Search for the cell housing the specified text and yield its (x, y) center coordinate. 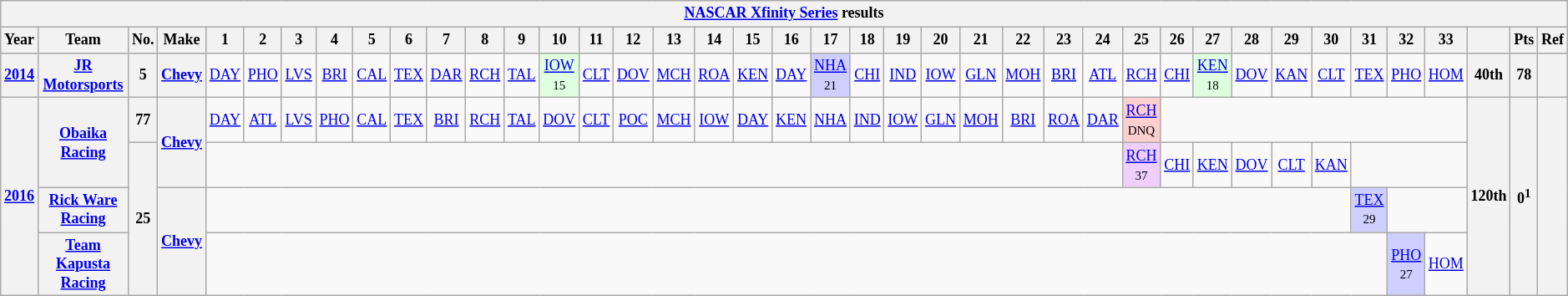
18 (867, 40)
30 (1331, 40)
NHA (831, 120)
Team (83, 40)
10 (559, 40)
Pts (1525, 40)
7 (446, 40)
78 (1525, 75)
01 (1525, 197)
29 (1292, 40)
2014 (20, 75)
13 (674, 40)
77 (144, 120)
3 (299, 40)
Year (20, 40)
120th (1489, 197)
2 (262, 40)
IOW15 (559, 75)
12 (634, 40)
NASCAR Xfinity Series results (784, 13)
Team Kapusta Racing (83, 264)
JR Motorsports (83, 75)
19 (903, 40)
Obaika Racing (83, 142)
Make (182, 40)
Rick Ware Racing (83, 210)
11 (596, 40)
9 (522, 40)
TEX29 (1369, 210)
23 (1064, 40)
1 (225, 40)
RCHDNQ (1141, 120)
20 (941, 40)
KEN18 (1212, 75)
RCH37 (1141, 165)
16 (792, 40)
32 (1406, 40)
8 (485, 40)
PHO27 (1406, 264)
4 (334, 40)
27 (1212, 40)
40th (1489, 75)
31 (1369, 40)
2016 (20, 197)
33 (1446, 40)
26 (1177, 40)
6 (409, 40)
NHA21 (831, 75)
17 (831, 40)
24 (1102, 40)
15 (753, 40)
No. (144, 40)
28 (1252, 40)
22 (1024, 40)
POC (634, 120)
Ref (1553, 40)
21 (980, 40)
14 (715, 40)
